Return (x, y) of the center of cell containing provided text 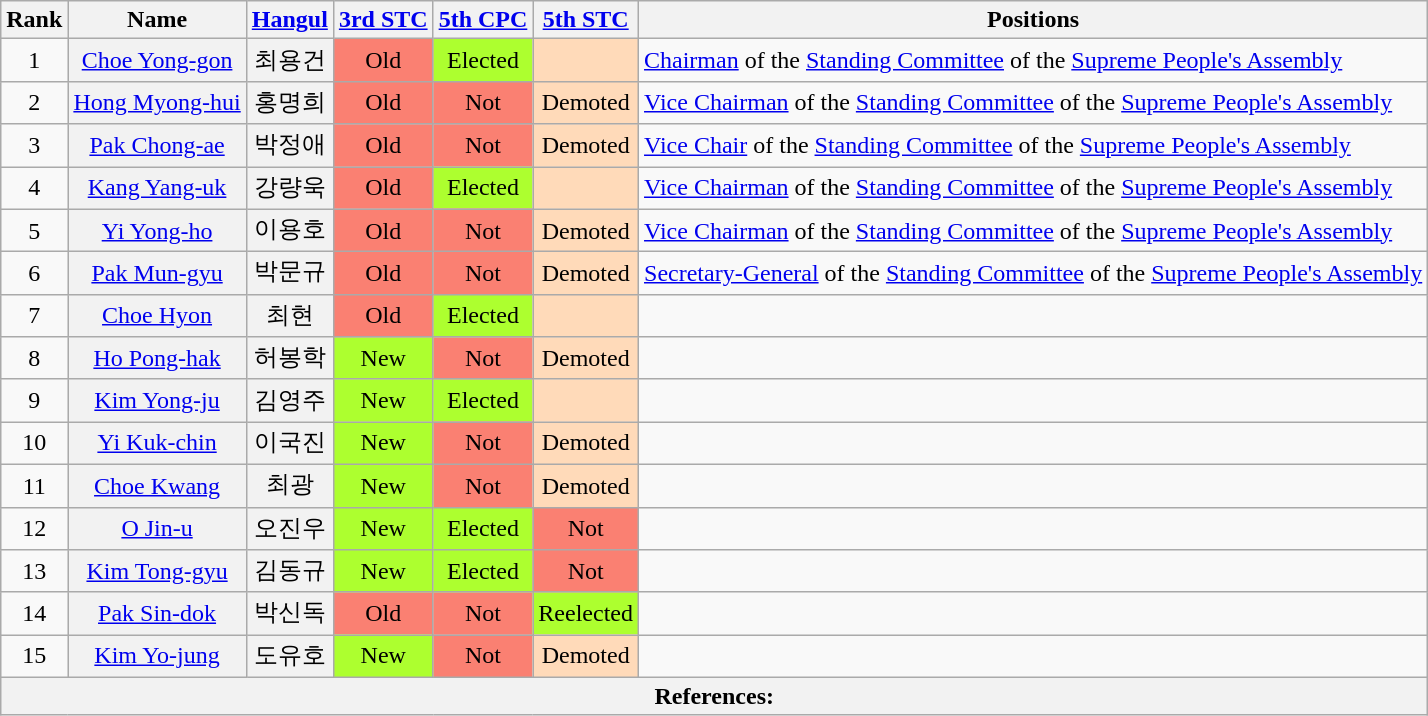
Yi Kuk-chin (157, 444)
Kim Tong-gyu (157, 572)
14 (34, 614)
9 (34, 400)
Name (157, 20)
강량욱 (290, 188)
도유호 (290, 656)
1 (34, 60)
최용건 (290, 60)
10 (34, 444)
12 (34, 528)
Kim Yong-ju (157, 400)
Yi Yong-ho (157, 230)
References: (714, 696)
Secretary-General of the Standing Committee of the Supreme People's Assembly (1034, 274)
오진우 (290, 528)
O Jin-u (157, 528)
Hong Myong-hui (157, 102)
박문규 (290, 274)
Pak Sin-dok (157, 614)
박신독 (290, 614)
11 (34, 486)
5 (34, 230)
이용호 (290, 230)
13 (34, 572)
Chairman of the Standing Committee of the Supreme People's Assembly (1034, 60)
4 (34, 188)
이국진 (290, 444)
허봉학 (290, 358)
최광 (290, 486)
최현 (290, 316)
5th STC (586, 20)
3rd STC (383, 20)
7 (34, 316)
홍명희 (290, 102)
Kang Yang-uk (157, 188)
Ho Pong-hak (157, 358)
3 (34, 146)
5th CPC (483, 20)
8 (34, 358)
Kim Yo-jung (157, 656)
박정애 (290, 146)
Pak Chong-ae (157, 146)
Positions (1034, 20)
Choe Hyon (157, 316)
Pak Mun-gyu (157, 274)
김영주 (290, 400)
Rank (34, 20)
Choe Yong-gon (157, 60)
2 (34, 102)
Vice Chair of the Standing Committee of the Supreme People's Assembly (1034, 146)
15 (34, 656)
Reelected (586, 614)
김동규 (290, 572)
Choe Kwang (157, 486)
Hangul (290, 20)
6 (34, 274)
